Return (x, y) of the center of cell containing provided text 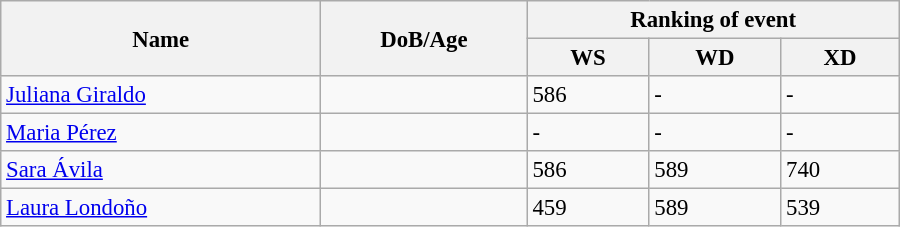
WD (715, 58)
DoB/Age (424, 38)
539 (840, 208)
Juliana Giraldo (161, 95)
WS (588, 58)
740 (840, 170)
XD (840, 58)
Sara Ávila (161, 170)
Maria Pérez (161, 133)
Laura Londoño (161, 208)
Ranking of event (713, 20)
459 (588, 208)
Name (161, 38)
